For the text-containing cell, return its midpoint in (X, Y) coordinate format. 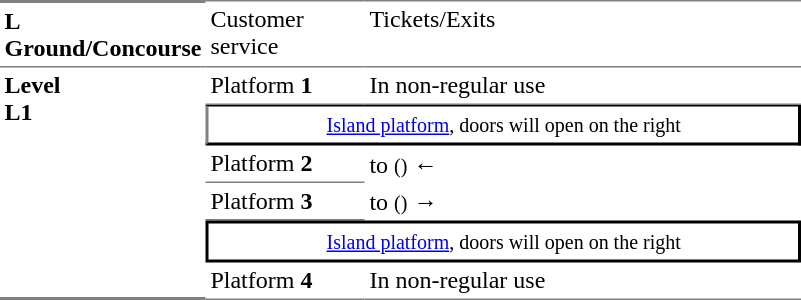
Platform 1 (286, 87)
Platform 4 (286, 281)
Customer service (286, 34)
LGround/Concourse (103, 34)
to () → (583, 202)
Tickets/Exits (583, 34)
to () ← (583, 165)
Platform 2 (286, 165)
LevelL1 (103, 184)
Platform 3 (286, 202)
